Detect which cell encompasses the target text, then output its (X, Y) center coordinate. 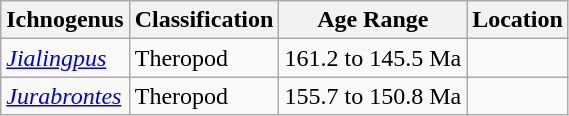
Classification (204, 20)
Age Range (373, 20)
Jurabrontes (65, 96)
Location (518, 20)
161.2 to 145.5 Ma (373, 58)
155.7 to 150.8 Ma (373, 96)
Ichnogenus (65, 20)
Jialingpus (65, 58)
